Capture the cell that displays the provided text and extract its [x, y] central coordinate. 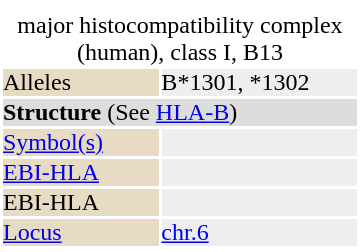
Symbol(s) [80, 142]
Locus [80, 232]
chr.6 [259, 232]
Alleles [80, 82]
major histocompatibility complex (human), class I, B13 [180, 39]
Structure (See HLA-B) [180, 112]
B*1301, *1302 [259, 82]
